Capture the cell that displays the provided text and extract its (x, y) central coordinate. 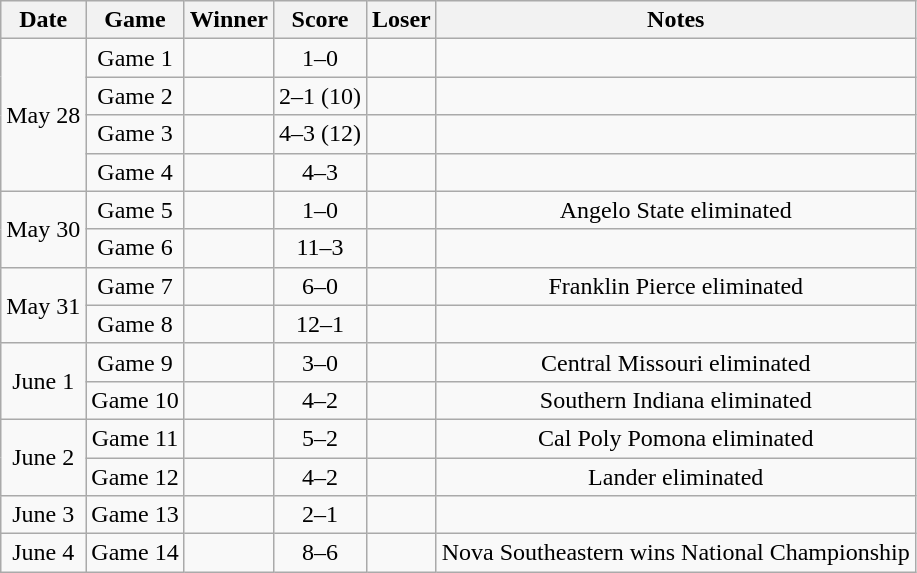
Nova Southeastern wins National Championship (676, 553)
3–0 (320, 362)
Date (44, 20)
4–3 (12) (320, 134)
Game 9 (135, 362)
Notes (676, 20)
Southern Indiana eliminated (676, 400)
8–6 (320, 553)
Score (320, 20)
Game 7 (135, 286)
Game 6 (135, 248)
Game 4 (135, 172)
6–0 (320, 286)
June 1 (44, 381)
Game 5 (135, 210)
2–1 (10) (320, 96)
June 3 (44, 515)
4–3 (320, 172)
Game 11 (135, 438)
Cal Poly Pomona eliminated (676, 438)
Lander eliminated (676, 477)
Central Missouri eliminated (676, 362)
Game 2 (135, 96)
Winner (228, 20)
June 4 (44, 553)
Game 3 (135, 134)
11–3 (320, 248)
12–1 (320, 324)
Game 10 (135, 400)
5–2 (320, 438)
Game (135, 20)
Game 12 (135, 477)
Loser (402, 20)
Game 13 (135, 515)
Game 14 (135, 553)
Franklin Pierce eliminated (676, 286)
May 30 (44, 229)
June 2 (44, 457)
Angelo State eliminated (676, 210)
May 28 (44, 115)
Game 8 (135, 324)
May 31 (44, 305)
2–1 (320, 515)
Game 1 (135, 58)
